Find where the given text appears and provide that cell's center as [x, y] coordinate. 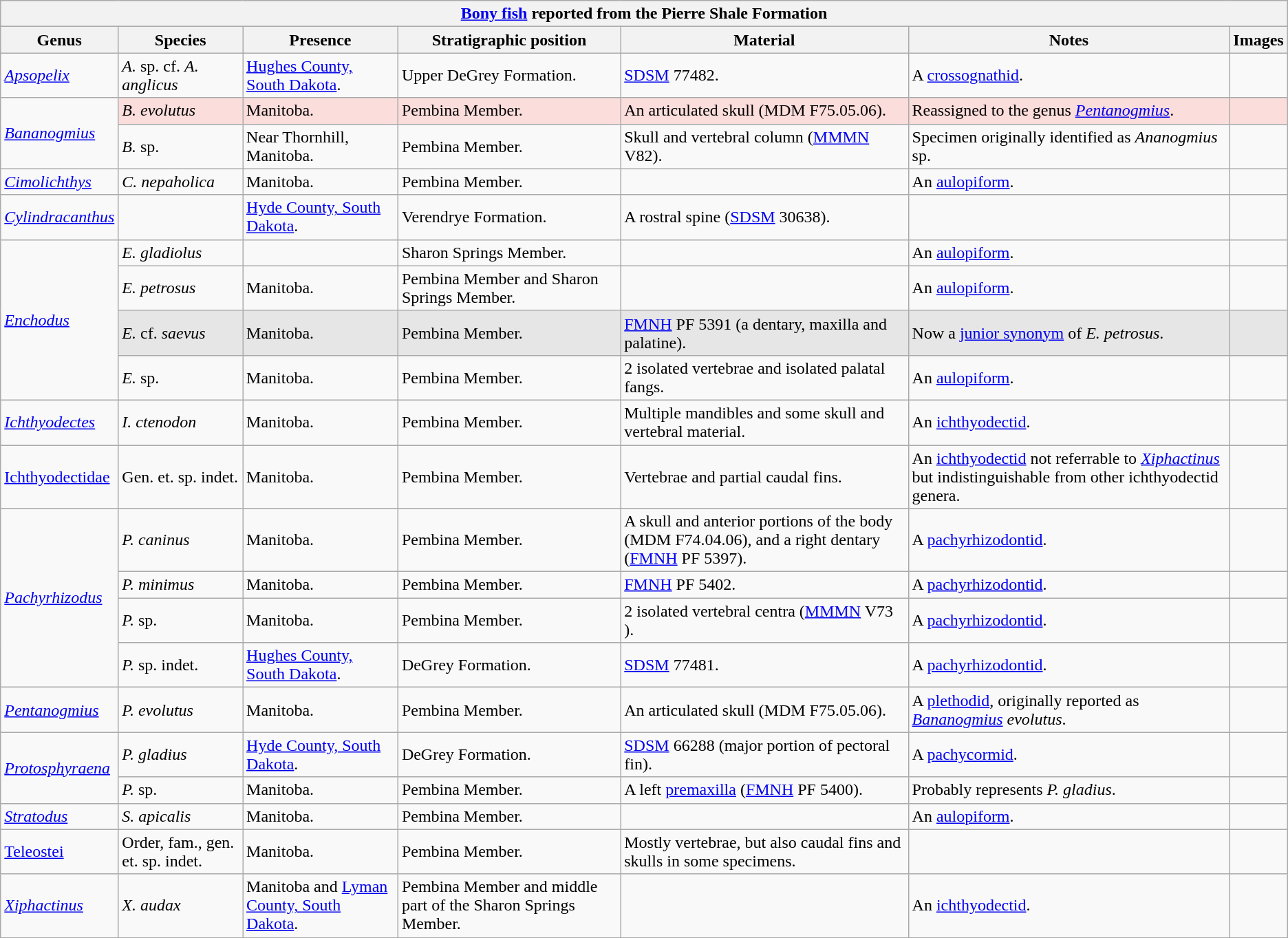
Skull and vertebral column (MMMN V82). [764, 146]
Genus [59, 40]
A left premaxilla (FMNH PF 5400). [764, 790]
Mostly vertebrae, but also caudal fins and skulls in some specimens. [764, 852]
Probably represents P. gladius. [1069, 790]
Order, fam., gen. et. sp. indet. [180, 852]
Bananogmius [59, 134]
Bony fish reported from the Pierre Shale Formation [644, 14]
Species [180, 40]
Pachyrhizodus [59, 598]
Teleostei [59, 852]
Sharon Springs Member. [509, 253]
P. sp. indet. [180, 665]
X. audax [180, 906]
E. sp. [180, 377]
Notes [1069, 40]
Enchodus [59, 319]
Presence [321, 40]
B. sp. [180, 146]
Upper DeGrey Formation. [509, 76]
Manitoba and Lyman County, South Dakota. [321, 906]
P. caninus [180, 540]
Near Thornhill, Manitoba. [321, 146]
FMNH PF 5391 (a dentary, maxilla and palatine). [764, 333]
Ichthyodectes [59, 423]
Pembina Member and middle part of the Sharon Springs Member. [509, 906]
Stratodus [59, 816]
A pachycormid. [1069, 754]
A. sp. cf. A. anglicus [180, 76]
Ichthyodectidae [59, 476]
P. evolutus [180, 710]
A rostral spine (SDSM 30638). [764, 217]
E. cf. saevus [180, 333]
B. evolutus [180, 111]
Material [764, 40]
Cylindracanthus [59, 217]
SDSM 77482. [764, 76]
Pembina Member and Sharon Springs Member. [509, 288]
Apsopelix [59, 76]
E. gladiolus [180, 253]
Verendrye Formation. [509, 217]
An ichthyodectid not referrable to Xiphactinus but indistinguishable from other ichthyodectid genera. [1069, 476]
Vertebrae and partial caudal fins. [764, 476]
Images [1258, 40]
P. gladius [180, 754]
C. nepaholica [180, 182]
Reassigned to the genus Pentanogmius. [1069, 111]
Pentanogmius [59, 710]
S. apicalis [180, 816]
P. minimus [180, 585]
Multiple mandibles and some skull and vertebral material. [764, 423]
Cimolichthys [59, 182]
FMNH PF 5402. [764, 585]
Stratigraphic position [509, 40]
A crossognathid. [1069, 76]
Protosphyraena [59, 768]
Gen. et. sp. indet. [180, 476]
SDSM 66288 (major portion of pectoral fin). [764, 754]
2 isolated vertebrae and isolated palatal fangs. [764, 377]
SDSM 77481. [764, 665]
A plethodid, originally reported as Bananogmius evolutus. [1069, 710]
Xiphactinus [59, 906]
I. ctenodon [180, 423]
E. petrosus [180, 288]
Specimen originally identified as Ananogmius sp. [1069, 146]
2 isolated vertebral centra (MMMN V73 ). [764, 621]
A skull and anterior portions of the body (MDM F74.04.06), and a right dentary (FMNH PF 5397). [764, 540]
Now a junior synonym of E. petrosus. [1069, 333]
